Capture the cell that displays the provided text and extract its (x, y) central coordinate. 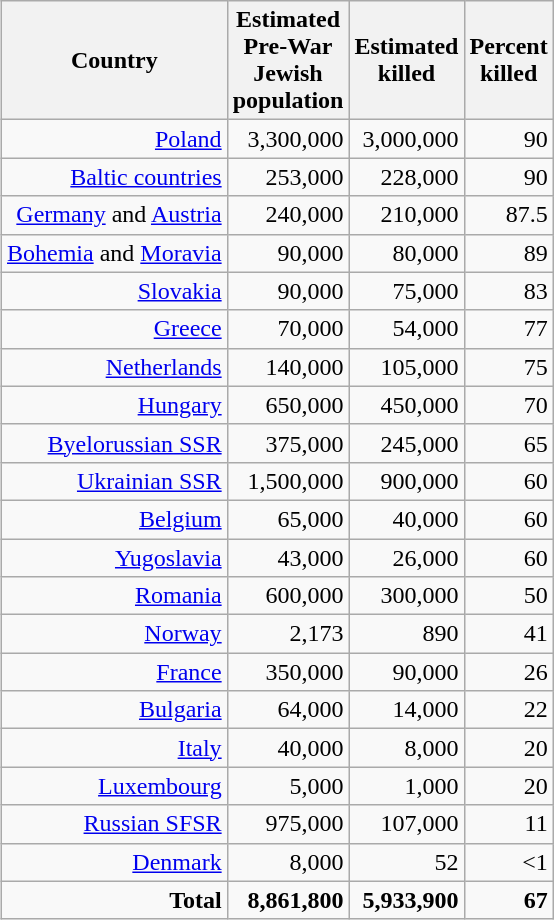
22 (508, 710)
890 (406, 634)
14,000 (406, 710)
70 (508, 405)
375,000 (288, 443)
Bulgaria (114, 710)
Poland (114, 139)
Bohemia and Moravia (114, 253)
54,000 (406, 329)
5,000 (288, 786)
50 (508, 596)
650,000 (288, 405)
5,933,900 (406, 900)
253,000 (288, 177)
Hungary (114, 405)
Percentkilled (508, 60)
1,500,000 (288, 481)
2,173 (288, 634)
107,000 (406, 824)
Estimatedkilled (406, 60)
65 (508, 443)
975,000 (288, 824)
Yugoslavia (114, 557)
228,000 (406, 177)
600,000 (288, 596)
900,000 (406, 481)
26,000 (406, 557)
245,000 (406, 443)
3,300,000 (288, 139)
Romania (114, 596)
70,000 (288, 329)
67 (508, 900)
26 (508, 672)
64,000 (288, 710)
140,000 (288, 367)
65,000 (288, 519)
Greece (114, 329)
87.5 (508, 215)
210,000 (406, 215)
Italy (114, 748)
240,000 (288, 215)
Total (114, 900)
89 (508, 253)
350,000 (288, 672)
11 (508, 824)
EstimatedPre-WarJewishpopulation (288, 60)
Country (114, 60)
Luxembourg (114, 786)
Netherlands (114, 367)
3,000,000 (406, 139)
80,000 (406, 253)
Denmark (114, 862)
75,000 (406, 291)
Ukrainian SSR (114, 481)
105,000 (406, 367)
43,000 (288, 557)
Russian SFSR (114, 824)
France (114, 672)
Belgium (114, 519)
83 (508, 291)
Baltic countries (114, 177)
77 (508, 329)
41 (508, 634)
8,861,800 (288, 900)
Byelorussian SSR (114, 443)
<1 (508, 862)
1,000 (406, 786)
300,000 (406, 596)
Germany and Austria (114, 215)
52 (406, 862)
Norway (114, 634)
Slovakia (114, 291)
75 (508, 367)
450,000 (406, 405)
